Determine the [X, Y] coordinate at the center of the cell enclosing the given text.  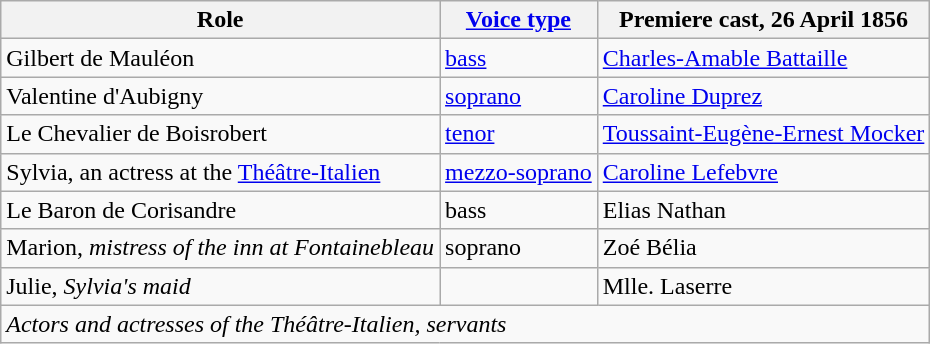
Charles-Amable Battaille [764, 58]
Elias Nathan [764, 210]
Gilbert de Mauléon [220, 58]
Toussaint-Eugène-Ernest Mocker [764, 134]
mezzo-soprano [519, 172]
Le Baron de Corisandre [220, 210]
Julie, Sylvia's maid [220, 286]
Valentine d'Aubigny [220, 96]
Premiere cast, 26 April 1856 [764, 20]
Sylvia, an actress at the Théâtre-Italien [220, 172]
Actors and actresses of the Théâtre-Italien, servants [466, 324]
Voice type [519, 20]
Role [220, 20]
Zoé Bélia [764, 248]
Caroline Duprez [764, 96]
Le Chevalier de Boisrobert [220, 134]
Caroline Lefebvre [764, 172]
Marion, mistress of the inn at Fontainebleau [220, 248]
Mlle. Laserre [764, 286]
tenor [519, 134]
